Capture the cell that displays the provided text and extract its [x, y] central coordinate. 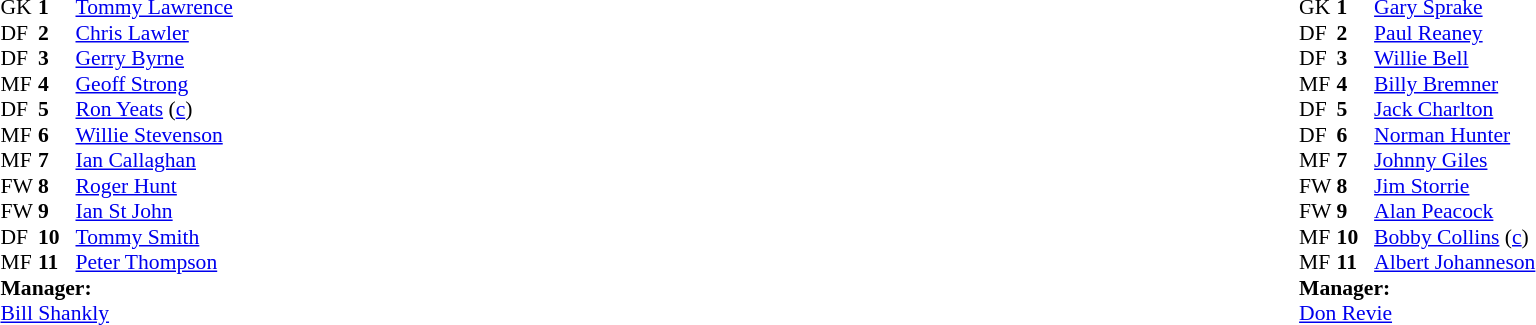
Roger Hunt [154, 186]
Jack Charlton [1454, 109]
Ian Callaghan [154, 161]
Johnny Giles [1454, 161]
Peter Thompson [154, 263]
Paul Reaney [1454, 33]
Gerry Byrne [154, 59]
Billy Bremner [1454, 84]
Jim Storrie [1454, 186]
Tommy Smith [154, 237]
Chris Lawler [154, 33]
Geoff Strong [154, 84]
Willie Bell [1454, 59]
Norman Hunter [1454, 135]
Ian St John [154, 211]
Willie Stevenson [154, 135]
Bobby Collins (c) [1454, 237]
Ron Yeats (c) [154, 109]
Alan Peacock [1454, 211]
Albert Johanneson [1454, 263]
